Determine the (x, y) coordinate at the center of the cell enclosing the given text.  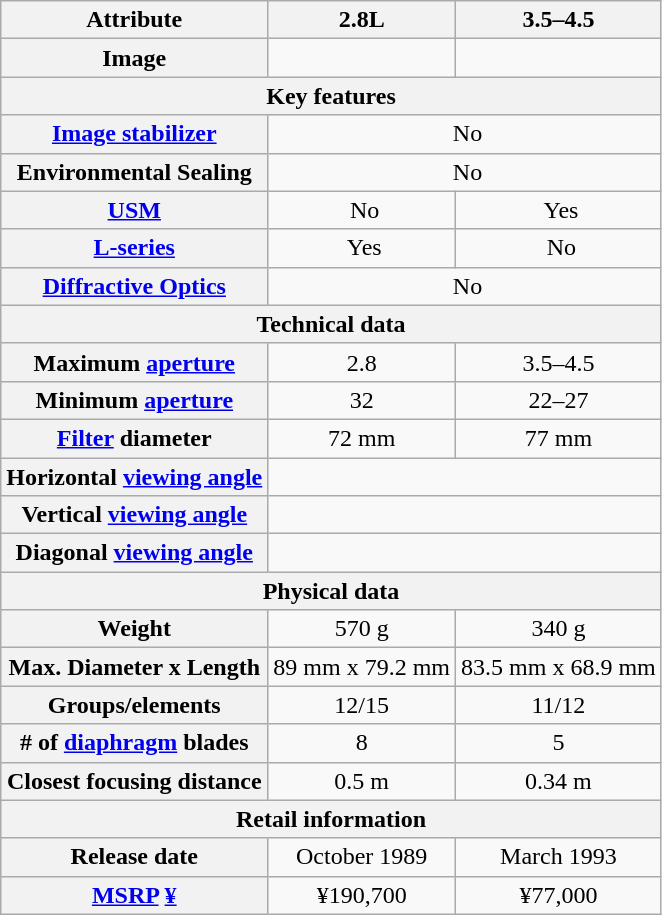
2.8 (362, 362)
340 g (559, 629)
Diagonal viewing angle (134, 553)
Groups/elements (134, 705)
USM (134, 210)
5 (559, 743)
Release date (134, 857)
570 g (362, 629)
77 mm (559, 438)
Image stabilizer (134, 134)
11/12 (559, 705)
Technical data (332, 324)
¥77,000 (559, 895)
Environmental Sealing (134, 172)
¥190,700 (362, 895)
Weight (134, 629)
Key features (332, 96)
12/15 (362, 705)
2.8L (362, 20)
0.34 m (559, 781)
72 mm (362, 438)
32 (362, 400)
Retail information (332, 819)
Closest focusing distance (134, 781)
83.5 mm x 68.9 mm (559, 667)
Minimum aperture (134, 400)
October 1989 (362, 857)
Image (134, 58)
Physical data (332, 591)
22–27 (559, 400)
8 (362, 743)
Diffractive Optics (134, 286)
Vertical viewing angle (134, 515)
March 1993 (559, 857)
# of diaphragm blades (134, 743)
Filter diameter (134, 438)
Maximum aperture (134, 362)
MSRP ¥ (134, 895)
Horizontal viewing angle (134, 477)
89 mm x 79.2 mm (362, 667)
0.5 m (362, 781)
L-series (134, 248)
Attribute (134, 20)
Max. Diameter x Length (134, 667)
